Capture the cell that displays the provided text and extract its (X, Y) central coordinate. 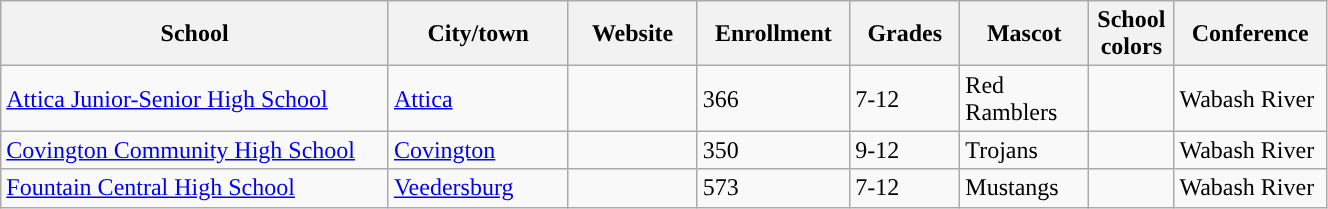
School colors (1132, 34)
Conference (1250, 34)
Trojans (1024, 150)
Mustangs (1024, 188)
Veedersburg (478, 188)
Attica (478, 98)
Enrollment (773, 34)
Covington (478, 150)
Grades (905, 34)
573 (773, 188)
Fountain Central High School (195, 188)
9-12 (905, 150)
Mascot (1024, 34)
350 (773, 150)
366 (773, 98)
Website (632, 34)
Red Ramblers (1024, 98)
Covington Community High School (195, 150)
School (195, 34)
Attica Junior-Senior High School (195, 98)
City/town (478, 34)
